Capture the cell that displays the provided text and extract its (X, Y) central coordinate. 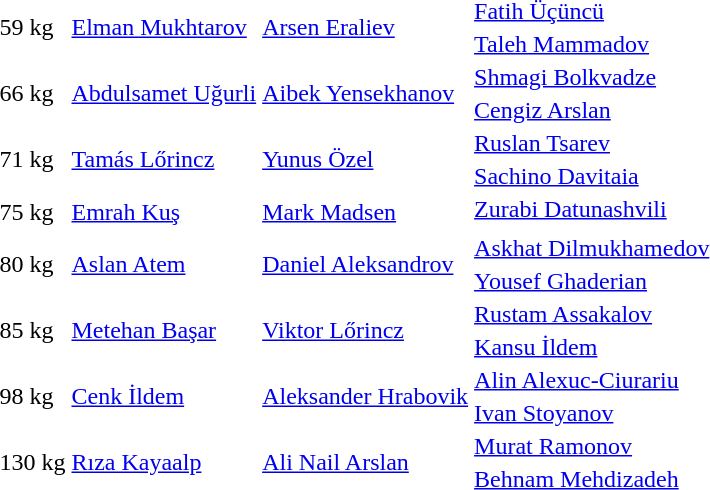
Daniel Aleksandrov (366, 264)
Cenk İldem (164, 396)
Emrah Kuş (164, 212)
Aslan Atem (164, 264)
Yunus Özel (366, 160)
Tamás Lőrincz (164, 160)
Mark Madsen (366, 212)
Abdulsamet Uğurli (164, 94)
Aibek Yensekhanov (366, 94)
Metehan Başar (164, 330)
Viktor Lőrincz (366, 330)
Aleksander Hrabovik (366, 396)
